Provide the [x, y] coordinate of the cell's center where the given text is located.  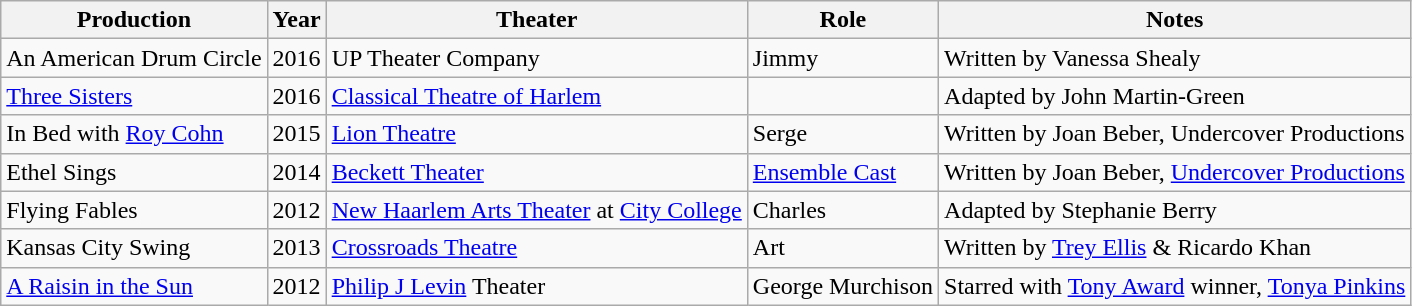
Crossroads Theatre [536, 248]
Classical Theatre of Harlem [536, 96]
Charles [842, 210]
2014 [296, 172]
UP Theater Company [536, 58]
New Haarlem Arts Theater at City College [536, 210]
Starred with Tony Award winner, Tonya Pinkins [1175, 286]
Beckett Theater [536, 172]
Jimmy [842, 58]
Philip J Levin Theater [536, 286]
Notes [1175, 20]
Kansas City Swing [134, 248]
Ethel Sings [134, 172]
Three Sisters [134, 96]
Written by Trey Ellis & Ricardo Khan [1175, 248]
Serge [842, 134]
Production [134, 20]
Role [842, 20]
In Bed with Roy Cohn [134, 134]
Flying Fables [134, 210]
An American Drum Circle [134, 58]
Written by Vanessa Shealy [1175, 58]
2013 [296, 248]
Art [842, 248]
Lion Theatre [536, 134]
Ensemble Cast [842, 172]
Theater [536, 20]
George Murchison [842, 286]
Year [296, 20]
A Raisin in the Sun [134, 286]
Adapted by Stephanie Berry [1175, 210]
2015 [296, 134]
Adapted by John Martin-Green [1175, 96]
